Search for the cell housing the specified text and yield its [x, y] center coordinate. 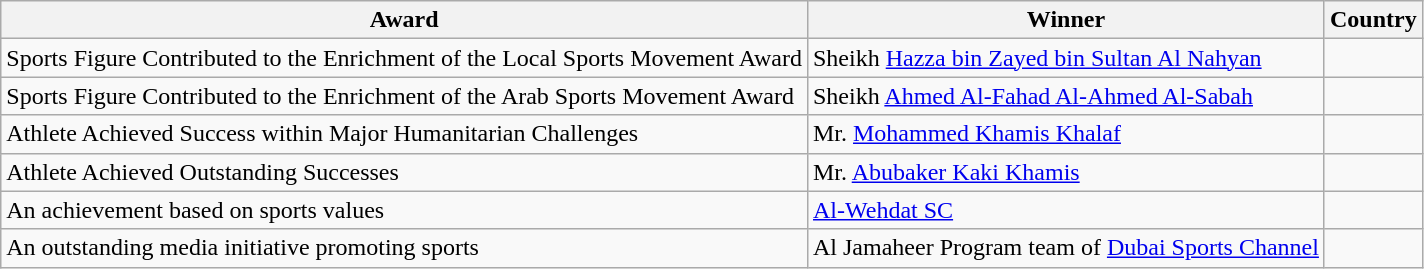
Award [404, 20]
Al-Wehdat SC [1066, 210]
Athlete Achieved Outstanding Successes [404, 172]
Sports Figure Contributed to the Enrichment of the Local Sports Movement Award [404, 58]
An achievement based on sports values [404, 210]
Mr. Abubaker Kaki Khamis [1066, 172]
Al Jamaheer Program team of Dubai Sports Channel [1066, 248]
Mr. Mohammed Khamis Khalaf [1066, 134]
Country [1373, 20]
An outstanding media initiative promoting sports [404, 248]
Sports Figure Contributed to the Enrichment of the Arab Sports Movement Award [404, 96]
Athlete Achieved Success within Major Humanitarian Challenges [404, 134]
Sheikh Hazza bin Zayed bin Sultan Al Nahyan [1066, 58]
Sheikh Ahmed Al-Fahad Al-Ahmed Al-Sabah [1066, 96]
Winner [1066, 20]
